Capture the cell that displays the provided text and extract its (X, Y) central coordinate. 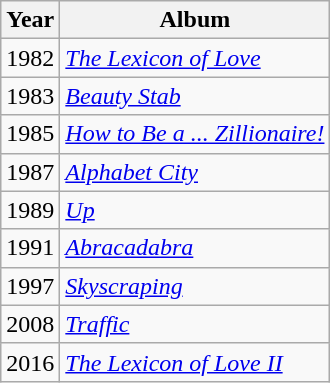
Abracadabra (195, 248)
Beauty Stab (195, 96)
1985 (30, 134)
1987 (30, 172)
1997 (30, 286)
2008 (30, 324)
Year (30, 20)
Alphabet City (195, 172)
1991 (30, 248)
1982 (30, 58)
Traffic (195, 324)
2016 (30, 362)
Up (195, 210)
The Lexicon of Love II (195, 362)
1989 (30, 210)
1983 (30, 96)
Album (195, 20)
Skyscraping (195, 286)
The Lexicon of Love (195, 58)
How to Be a ... Zillionaire! (195, 134)
